Return (x, y) of the center of cell containing provided text 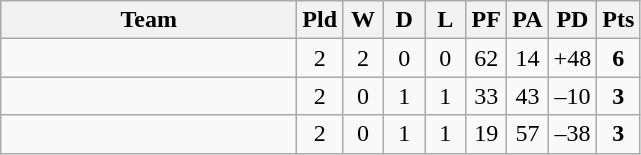
43 (528, 96)
–38 (572, 134)
L (446, 20)
D (404, 20)
+48 (572, 58)
62 (486, 58)
PF (486, 20)
14 (528, 58)
Pts (618, 20)
Pld (320, 20)
–10 (572, 96)
W (364, 20)
PD (572, 20)
57 (528, 134)
6 (618, 58)
PA (528, 20)
Team (149, 20)
33 (486, 96)
19 (486, 134)
